Identify which cell holds the provided text, then report its [X, Y] central coordinate. 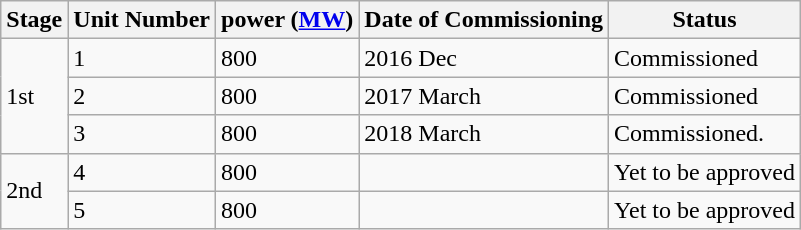
2nd [34, 191]
2016 Dec [484, 58]
3 [142, 134]
5 [142, 210]
1st [34, 96]
Commissioned. [705, 134]
Date of Commissioning [484, 20]
Status [705, 20]
Unit Number [142, 20]
1 [142, 58]
2 [142, 96]
2017 March [484, 96]
2018 March [484, 134]
4 [142, 172]
power (MW) [288, 20]
Stage [34, 20]
